Provide the (x, y) coordinate of the cell's center where the given text is located.  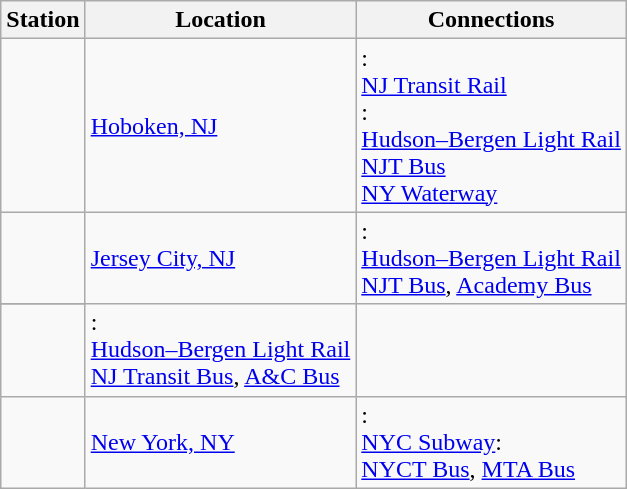
: NYC Subway: NYCT Bus, MTA Bus (492, 442)
Connections (492, 20)
Jersey City, NJ (220, 258)
Location (220, 20)
: Hudson–Bergen Light Rail NJ Transit Bus, A&C Bus (220, 350)
Hoboken, NJ (220, 126)
New York, NY (220, 442)
Station (43, 20)
: Hudson–Bergen Light Rail NJT Bus, Academy Bus (492, 258)
: NJ Transit Rail: Hudson–Bergen Light Rail NJT Bus NY Waterway (492, 126)
